Capture the cell that displays the provided text and extract its (X, Y) central coordinate. 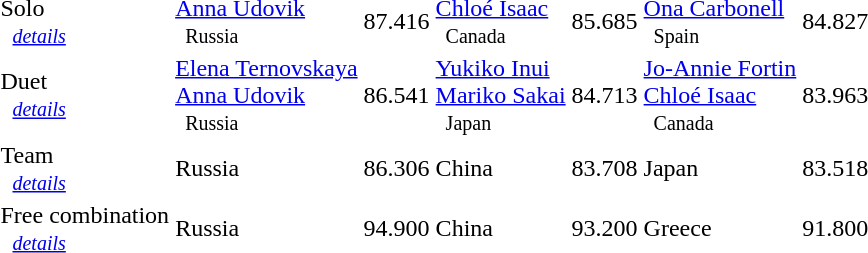
83.708 (604, 168)
86.306 (396, 168)
China (500, 168)
Jo-Annie Fortin Chloé Isaac Canada (720, 95)
84.713 (604, 95)
Yukiko Inui Mariko Sakai Japan (500, 95)
Russia (266, 168)
Elena Ternovskaya Anna Udovik Russia (266, 95)
86.541 (396, 95)
Japan (720, 168)
